Identify which cell holds the provided text, then report its [x, y] central coordinate. 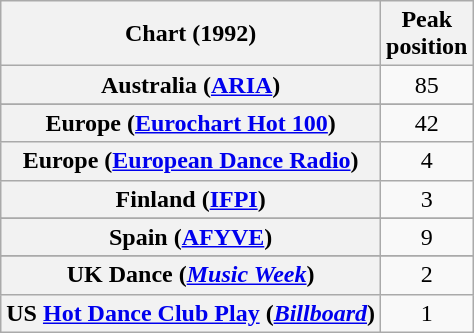
Spain (AFYVE) [191, 237]
85 [427, 85]
Peakposition [427, 34]
2 [427, 275]
US Hot Dance Club Play (Billboard) [191, 313]
Europe (European Dance Radio) [191, 161]
Finland (IFPI) [191, 199]
4 [427, 161]
Australia (ARIA) [191, 85]
Chart (1992) [191, 34]
Europe (Eurochart Hot 100) [191, 123]
1 [427, 313]
3 [427, 199]
42 [427, 123]
UK Dance (Music Week) [191, 275]
9 [427, 237]
